From the cell containing the given text, extract its center point as (x, y) coordinate. 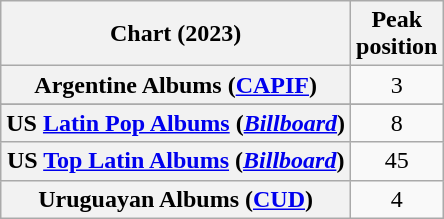
US Latin Pop Albums (Billboard) (176, 123)
8 (397, 123)
Argentine Albums (CAPIF) (176, 85)
Chart (2023) (176, 34)
45 (397, 161)
Uruguayan Albums (CUD) (176, 199)
3 (397, 85)
4 (397, 199)
Peakposition (397, 34)
US Top Latin Albums (Billboard) (176, 161)
